From the cell containing the given text, extract its center point as (X, Y) coordinate. 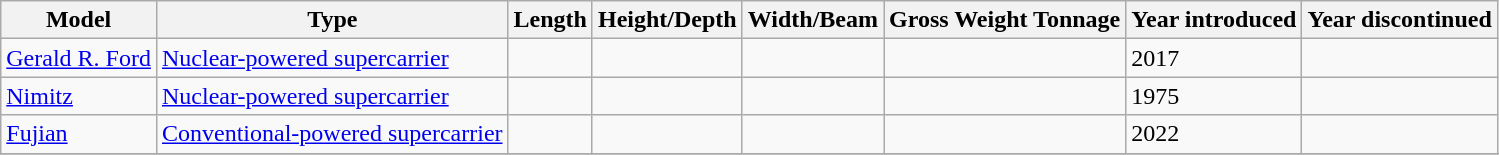
Year introduced (1214, 20)
Length (550, 20)
Model (79, 20)
2022 (1214, 134)
Conventional-powered supercarrier (332, 134)
Year discontinued (1400, 20)
Width/Beam (812, 20)
Type (332, 20)
Nimitz (79, 96)
1975 (1214, 96)
Gross Weight Tonnage (1005, 20)
2017 (1214, 58)
Fujian (79, 134)
Gerald R. Ford (79, 58)
Height/Depth (667, 20)
